Determine the [X, Y] coordinate at the center of the cell enclosing the given text.  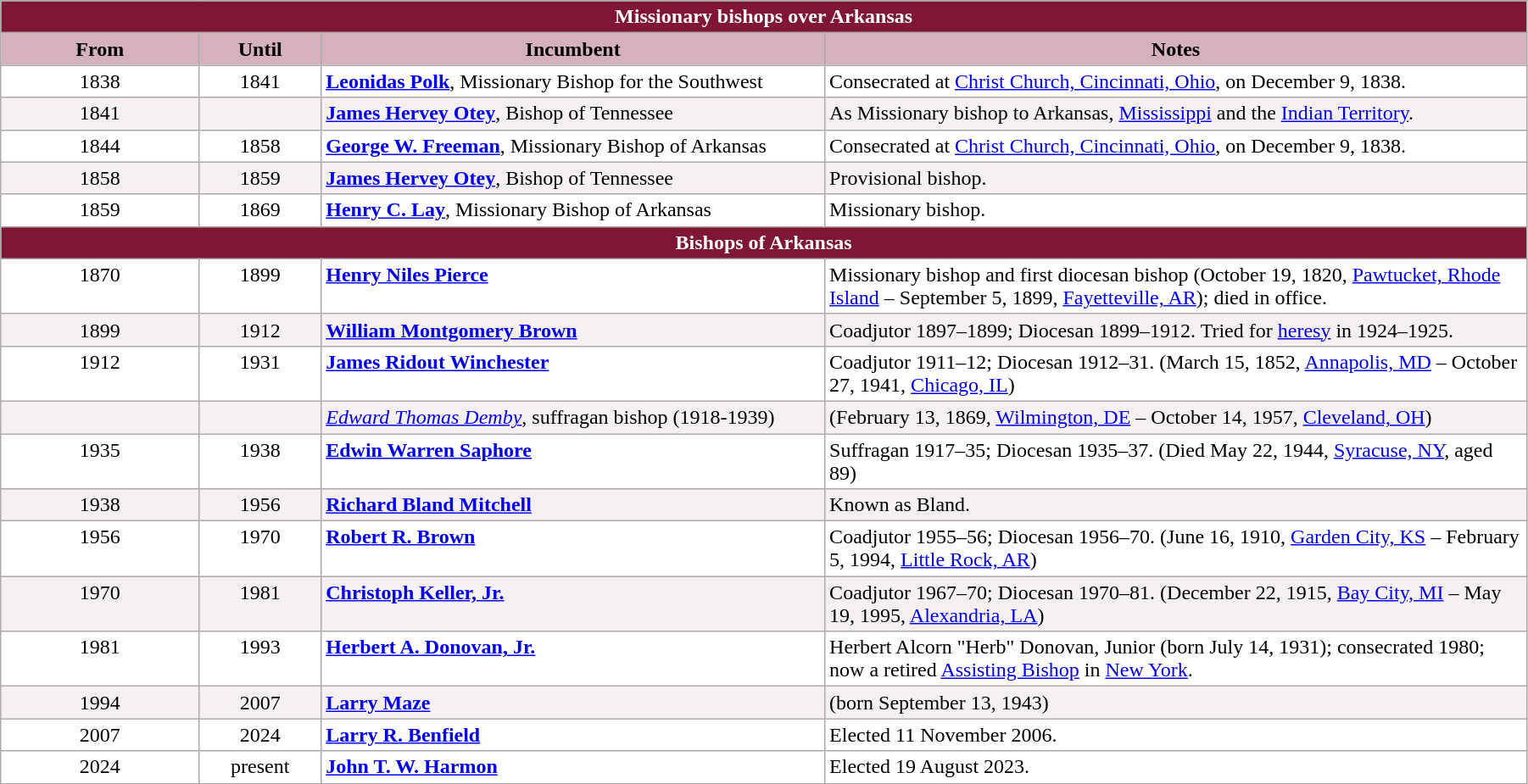
1993 [260, 659]
Suffragan 1917–35; Diocesan 1935–37. (Died May 22, 1944, Syracuse, NY, aged 89) [1176, 461]
Richard Bland Mitchell [573, 505]
Edwin Warren Saphore [573, 461]
1931 [260, 373]
1935 [100, 461]
Larry Maze [573, 703]
William Montgomery Brown [573, 330]
Missionary bishop. [1176, 210]
Robert R. Brown [573, 549]
1869 [260, 210]
Elected 19 August 2023. [1176, 767]
Bishops of Arkansas [764, 242]
1838 [100, 81]
Herbert A. Donovan, Jr. [573, 659]
present [260, 767]
Coadjutor 1911–12; Diocesan 1912–31. (March 15, 1852, Annapolis, MD – October 27, 1941, Chicago, IL) [1176, 373]
Until [260, 49]
James Ridout Winchester [573, 373]
Missionary bishops over Arkansas [764, 17]
John T. W. Harmon [573, 767]
Incumbent [573, 49]
1870 [100, 286]
Henry Niles Pierce [573, 286]
Edward Thomas Demby, suffragan bishop (1918-1939) [573, 417]
Provisional bishop. [1176, 178]
As Missionary bishop to Arkansas, Mississippi and the Indian Territory. [1176, 114]
1844 [100, 146]
Henry C. Lay, Missionary Bishop of Arkansas [573, 210]
Coadjutor 1897–1899; Diocesan 1899–1912. Tried for heresy in 1924–1925. [1176, 330]
Larry R. Benfield [573, 735]
Christoph Keller, Jr. [573, 603]
1994 [100, 703]
Missionary bishop and first diocesan bishop (October 19, 1820, Pawtucket, Rhode Island – September 5, 1899, Fayetteville, AR); died in office. [1176, 286]
From [100, 49]
George W. Freeman, Missionary Bishop of Arkansas [573, 146]
Coadjutor 1967–70; Diocesan 1970–81. (December 22, 1915, Bay City, MI – May 19, 1995, Alexandria, LA) [1176, 603]
Leonidas Polk, Missionary Bishop for the Southwest [573, 81]
Elected 11 November 2006. [1176, 735]
(February 13, 1869, Wilmington, DE – October 14, 1957, Cleveland, OH) [1176, 417]
Known as Bland. [1176, 505]
Herbert Alcorn "Herb" Donovan, Junior (born July 14, 1931); consecrated 1980; now a retired Assisting Bishop in New York. [1176, 659]
Notes [1176, 49]
Coadjutor 1955–56; Diocesan 1956–70. (June 16, 1910, Garden City, KS – February 5, 1994, Little Rock, AR) [1176, 549]
(born September 13, 1943) [1176, 703]
